Detect which cell encompasses the target text, then output its (X, Y) center coordinate. 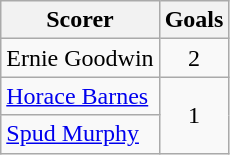
Horace Barnes (80, 96)
Spud Murphy (80, 134)
Ernie Goodwin (80, 58)
Goals (194, 20)
1 (194, 115)
2 (194, 58)
Scorer (80, 20)
